Identify which cell holds the provided text, then report its (x, y) central coordinate. 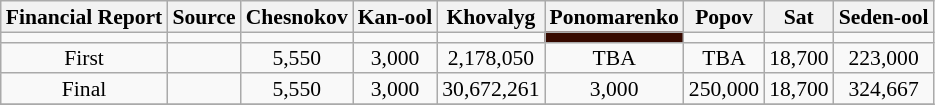
30,672,261 (490, 90)
223,000 (884, 58)
Final (84, 90)
250,000 (724, 90)
Source (204, 16)
Popov (724, 16)
Khovalyg (490, 16)
324,667 (884, 90)
Kan-ool (395, 16)
Sat (798, 16)
Financial Report (84, 16)
Ponomarenko (614, 16)
Chesnokov (297, 16)
Seden-ool (884, 16)
2,178,050 (490, 58)
First (84, 58)
